Identify which cell holds the provided text, then report its (X, Y) central coordinate. 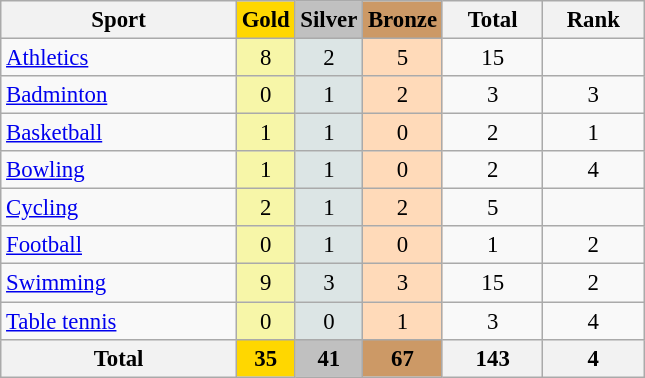
Silver (329, 20)
Basketball (119, 133)
41 (329, 358)
Table tennis (119, 321)
Swimming (119, 283)
Football (119, 245)
Athletics (119, 58)
9 (266, 283)
Badminton (119, 95)
143 (492, 358)
Cycling (119, 208)
Sport (119, 20)
67 (403, 358)
Rank (594, 20)
8 (266, 58)
Bronze (403, 20)
35 (266, 358)
Bowling (119, 170)
Gold (266, 20)
